Return the [x, y] coordinate for the center point of the cell that contains the specified text.  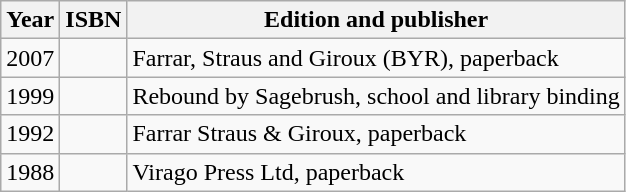
1988 [30, 172]
1999 [30, 96]
Edition and publisher [376, 20]
Farrar Straus & Giroux, paperback [376, 134]
Year [30, 20]
Virago Press Ltd, paperback [376, 172]
ISBN [94, 20]
2007 [30, 58]
Rebound by Sagebrush, school and library binding [376, 96]
Farrar, Straus and Giroux (BYR), paperback [376, 58]
1992 [30, 134]
